Provide the [x, y] coordinate of the cell's center where the given text is located.  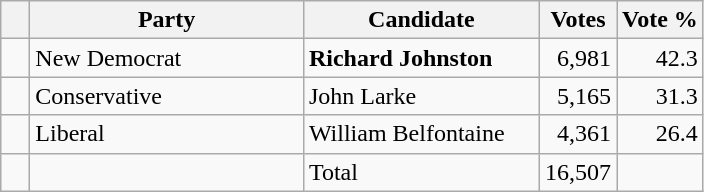
42.3 [660, 58]
26.4 [660, 134]
Candidate [421, 20]
31.3 [660, 96]
4,361 [578, 134]
William Belfontaine [421, 134]
Liberal [167, 134]
6,981 [578, 58]
16,507 [578, 172]
Vote % [660, 20]
John Larke [421, 96]
Conservative [167, 96]
5,165 [578, 96]
New Democrat [167, 58]
Total [421, 172]
Richard Johnston [421, 58]
Party [167, 20]
Votes [578, 20]
